Return the [X, Y] coordinate for the center point of the cell that contains the specified text.  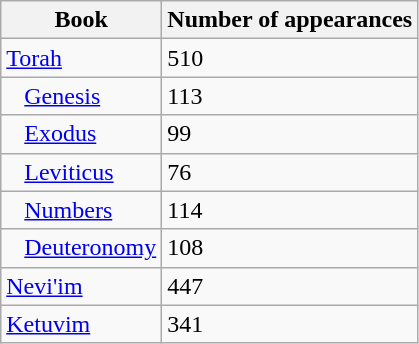
Exodus [82, 134]
114 [290, 210]
99 [290, 134]
Numbers [82, 210]
113 [290, 96]
76 [290, 172]
Book [82, 20]
341 [290, 324]
Nevi'im [82, 286]
Deuteronomy [82, 248]
Torah [82, 58]
510 [290, 58]
Leviticus [82, 172]
108 [290, 248]
Genesis [82, 96]
Ketuvim [82, 324]
447 [290, 286]
Number of appearances [290, 20]
